For the text-containing cell, return its midpoint in [x, y] coordinate format. 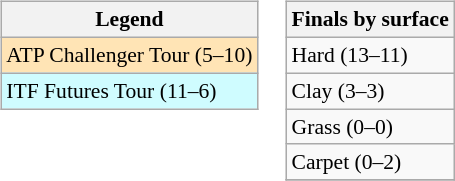
Finals by surface [370, 20]
Legend [129, 20]
Grass (0–0) [370, 127]
Clay (3–3) [370, 91]
ITF Futures Tour (11–6) [129, 91]
ATP Challenger Tour (5–10) [129, 55]
Carpet (0–2) [370, 162]
Hard (13–11) [370, 55]
